For the text-containing cell, return its midpoint in (X, Y) coordinate format. 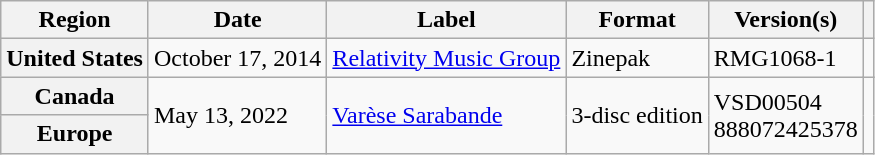
Region (75, 20)
Label (446, 20)
Europe (75, 134)
Canada (75, 96)
October 17, 2014 (237, 58)
3-disc edition (637, 115)
Zinepak (637, 58)
Date (237, 20)
Varèse Sarabande (446, 115)
RMG1068-1 (786, 58)
VSD00504888072425378 (786, 115)
Relativity Music Group (446, 58)
Version(s) (786, 20)
United States (75, 58)
May 13, 2022 (237, 115)
Format (637, 20)
